From the cell containing the given text, extract its center point as (x, y) coordinate. 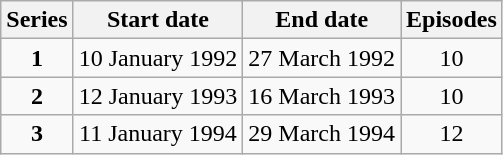
12 (452, 134)
2 (37, 96)
1 (37, 58)
3 (37, 134)
29 March 1994 (322, 134)
16 March 1993 (322, 96)
Series (37, 20)
11 January 1994 (158, 134)
10 January 1992 (158, 58)
End date (322, 20)
27 March 1992 (322, 58)
12 January 1993 (158, 96)
Episodes (452, 20)
Start date (158, 20)
